Output the (x, y) coordinate of the center of the cell containing the given text.  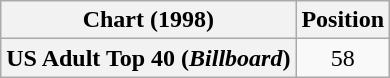
US Adult Top 40 (Billboard) (148, 58)
58 (343, 58)
Position (343, 20)
Chart (1998) (148, 20)
